Scan for the cell matching the given text and deliver its [X, Y] coordinate at center. 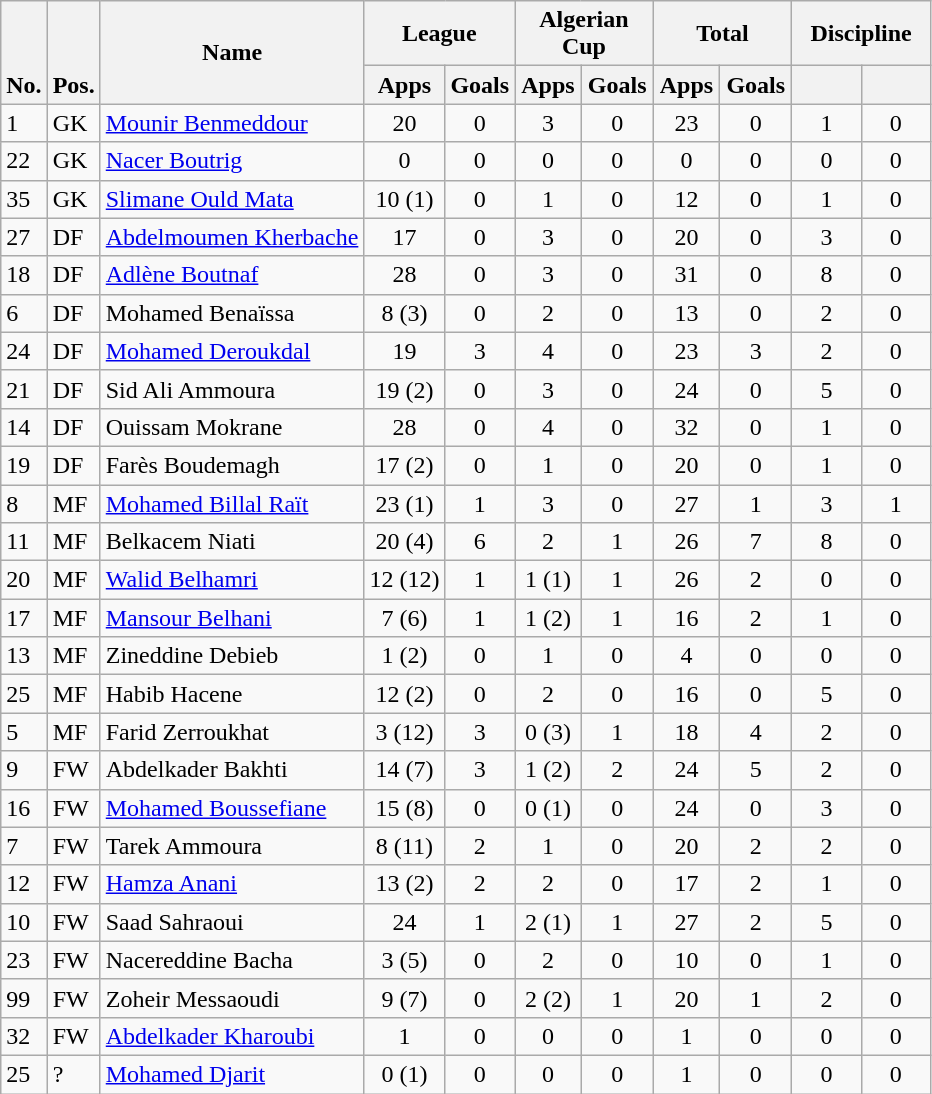
21 [24, 389]
20 (4) [404, 542]
Nacer Boutrig [232, 161]
Zineddine Debieb [232, 656]
Algerian Cup [584, 34]
9 [24, 770]
7 (6) [404, 618]
Ouissam Mokrane [232, 427]
Abdelmoumen Kherbache [232, 237]
Mohamed Djarit [232, 1074]
Mohamed Benaïssa [232, 313]
Mounir Benmeddour [232, 123]
12 (12) [404, 580]
17 (2) [404, 465]
3 (5) [404, 960]
Hamza Anani [232, 884]
Mohamed Deroukdal [232, 351]
14 [24, 427]
Walid Belhamri [232, 580]
Nacereddine Bacha [232, 960]
Habib Hacene [232, 694]
99 [24, 998]
8 (3) [404, 313]
13 (2) [404, 884]
10 (1) [404, 199]
Abdelkader Kharoubi [232, 1036]
Zoheir Messaoudi [232, 998]
14 (7) [404, 770]
8 (11) [404, 846]
23 (1) [404, 503]
9 (7) [404, 998]
1 (1) [548, 580]
19 (2) [404, 389]
Pos. [74, 52]
Name [232, 52]
Tarek Ammoura [232, 846]
League [440, 34]
31 [686, 275]
35 [24, 199]
Total [722, 34]
Discipline [862, 34]
Mansour Belhani [232, 618]
Abdelkader Bakhti [232, 770]
2 (1) [548, 922]
Farid Zerroukhat [232, 732]
Mohamed Boussefiane [232, 808]
3 (12) [404, 732]
? [74, 1074]
12 (2) [404, 694]
Saad Sahraoui [232, 922]
Adlène Boutnaf [232, 275]
Sid Ali Ammoura [232, 389]
Mohamed Billal Raït [232, 503]
Slimane Ould Mata [232, 199]
No. [24, 52]
Belkacem Niati [232, 542]
11 [24, 542]
2 (2) [548, 998]
Farès Boudemagh [232, 465]
22 [24, 161]
0 (3) [548, 732]
15 (8) [404, 808]
